Output the [X, Y] coordinate of the center of the cell containing the given text.  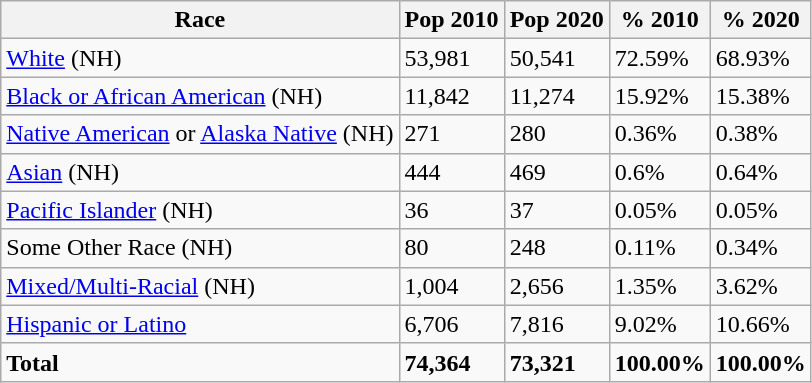
0.38% [760, 134]
9.02% [660, 324]
Mixed/Multi-Racial (NH) [200, 286]
72.59% [660, 58]
444 [452, 172]
1,004 [452, 286]
Race [200, 20]
0.64% [760, 172]
469 [556, 172]
11,842 [452, 96]
Total [200, 362]
7,816 [556, 324]
80 [452, 248]
280 [556, 134]
Some Other Race (NH) [200, 248]
53,981 [452, 58]
248 [556, 248]
74,364 [452, 362]
11,274 [556, 96]
15.92% [660, 96]
0.36% [660, 134]
1.35% [660, 286]
Pop 2020 [556, 20]
37 [556, 210]
3.62% [760, 286]
6,706 [452, 324]
% 2020 [760, 20]
271 [452, 134]
0.11% [660, 248]
50,541 [556, 58]
15.38% [760, 96]
10.66% [760, 324]
2,656 [556, 286]
Pacific Islander (NH) [200, 210]
73,321 [556, 362]
Asian (NH) [200, 172]
0.6% [660, 172]
Hispanic or Latino [200, 324]
Native American or Alaska Native (NH) [200, 134]
% 2010 [660, 20]
36 [452, 210]
0.34% [760, 248]
68.93% [760, 58]
Pop 2010 [452, 20]
White (NH) [200, 58]
Black or African American (NH) [200, 96]
